For the text-containing cell, return its midpoint in [X, Y] coordinate format. 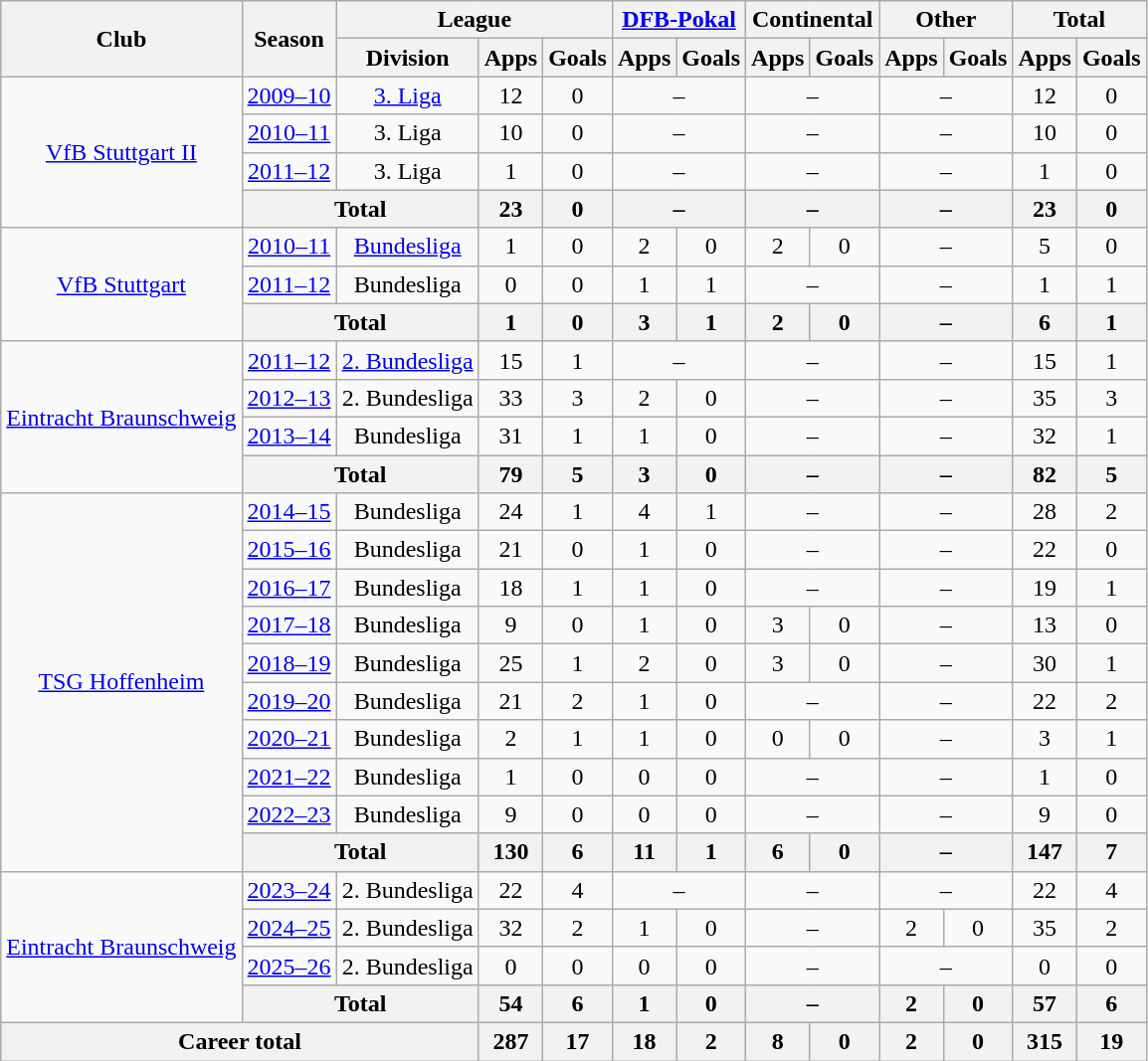
2009–10 [288, 95]
79 [510, 474]
2021–22 [288, 777]
130 [510, 852]
2012–13 [288, 398]
31 [510, 436]
Season [288, 39]
League [474, 20]
57 [1045, 1003]
Career total [240, 1041]
2025–26 [288, 966]
TSG Hoffenheim [121, 682]
2017–18 [288, 625]
2019–20 [288, 701]
30 [1045, 663]
Other [946, 20]
2013–14 [288, 436]
2018–19 [288, 663]
33 [510, 398]
2022–23 [288, 814]
17 [578, 1041]
11 [644, 852]
82 [1045, 474]
28 [1045, 512]
8 [778, 1041]
Continental [813, 20]
Club [121, 39]
7 [1111, 852]
147 [1045, 852]
DFB-Pokal [678, 20]
VfB Stuttgart [121, 284]
13 [1045, 625]
2024–25 [288, 928]
24 [510, 512]
Division [408, 58]
2023–24 [288, 890]
2016–17 [288, 588]
287 [510, 1041]
2015–16 [288, 550]
2014–15 [288, 512]
2020–21 [288, 739]
VfB Stuttgart II [121, 152]
25 [510, 663]
54 [510, 1003]
315 [1045, 1041]
